Return [X, Y] of the center of cell containing provided text 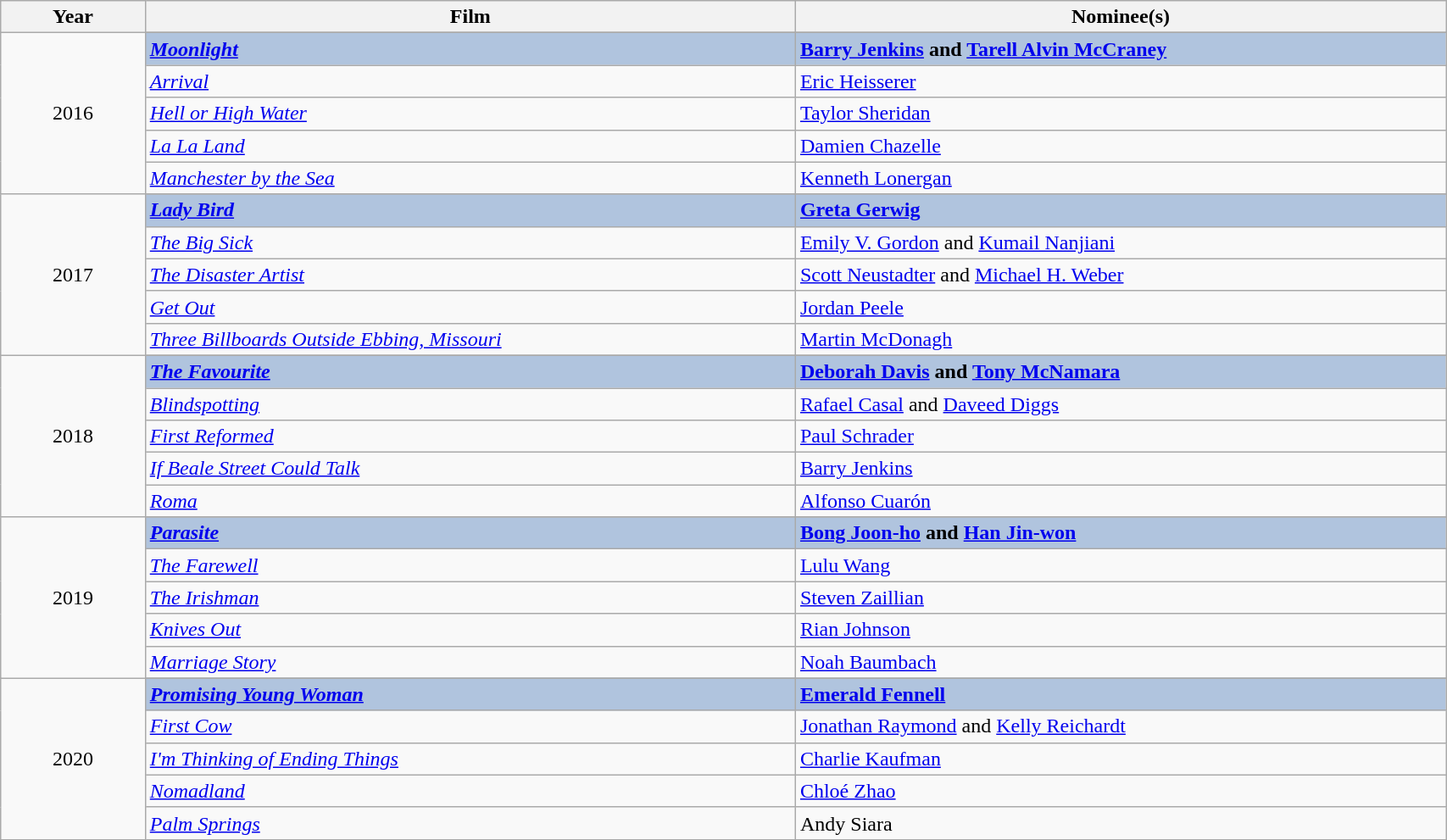
2018 [73, 436]
Scott Neustadter and Michael H. Weber [1121, 275]
Barry Jenkins and Tarell Alvin McCraney [1121, 49]
Year [73, 17]
Taylor Sheridan [1121, 114]
Emerald Fennell [1121, 694]
Three Billboards Outside Ebbing, Missouri [470, 339]
Steven Zaillian [1121, 598]
Martin McDonagh [1121, 339]
The Disaster Artist [470, 275]
Deborah Davis and Tony McNamara [1121, 371]
Lulu Wang [1121, 565]
Chloé Zhao [1121, 791]
Parasite [470, 533]
Blindspotting [470, 404]
First Cow [470, 726]
Palm Springs [470, 823]
Jonathan Raymond and Kelly Reichardt [1121, 726]
Alfonso Cuarón [1121, 501]
Paul Schrader [1121, 437]
Nomadland [470, 791]
Arrival [470, 81]
Nominee(s) [1121, 17]
Get Out [470, 307]
Eric Heisserer [1121, 81]
The Irishman [470, 598]
Bong Joon-ho and Han Jin-won [1121, 533]
Roma [470, 501]
La La Land [470, 146]
2019 [73, 598]
First Reformed [470, 437]
2020 [73, 759]
Manchester by the Sea [470, 178]
Greta Gerwig [1121, 210]
Hell or High Water [470, 114]
Emily V. Gordon and Kumail Nanjiani [1121, 242]
Barry Jenkins [1121, 469]
Lady Bird [470, 210]
Marriage Story [470, 662]
Rian Johnson [1121, 630]
Noah Baumbach [1121, 662]
Andy Siara [1121, 823]
2017 [73, 275]
2016 [73, 114]
Promising Young Woman [470, 694]
The Farewell [470, 565]
Film [470, 17]
Moonlight [470, 49]
Kenneth Lonergan [1121, 178]
I'm Thinking of Ending Things [470, 759]
Knives Out [470, 630]
If Beale Street Could Talk [470, 469]
Charlie Kaufman [1121, 759]
Damien Chazelle [1121, 146]
Rafael Casal and Daveed Diggs [1121, 404]
The Big Sick [470, 242]
Jordan Peele [1121, 307]
The Favourite [470, 371]
